Locate the cell with the specified text and output its (x, y) center coordinate. 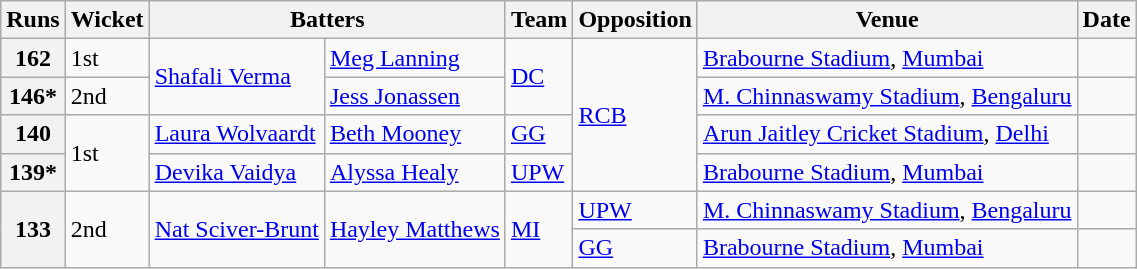
133 (33, 229)
Runs (33, 20)
Beth Mooney (414, 134)
140 (33, 134)
Devika Vaidya (236, 172)
Batters (327, 20)
162 (33, 58)
Laura Wolvaardt (236, 134)
Venue (887, 20)
Wicket (107, 20)
146* (33, 96)
Team (539, 20)
Date (1106, 20)
DC (539, 77)
MI (539, 229)
Opposition (635, 20)
Alyssa Healy (414, 172)
Nat Sciver-Brunt (236, 229)
Hayley Matthews (414, 229)
Meg Lanning (414, 58)
Shafali Verma (236, 77)
RCB (635, 115)
Arun Jaitley Cricket Stadium, Delhi (887, 134)
139* (33, 172)
Jess Jonassen (414, 96)
